Search for the cell housing the specified text and yield its (X, Y) center coordinate. 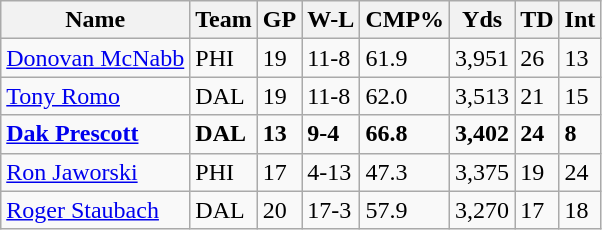
Donovan McNabb (96, 58)
17-3 (331, 210)
Int (580, 20)
26 (537, 58)
18 (580, 210)
20 (279, 210)
W-L (331, 20)
47.3 (405, 172)
15 (580, 96)
9-4 (331, 134)
TD (537, 20)
Tony Romo (96, 96)
21 (537, 96)
8 (580, 134)
62.0 (405, 96)
3,402 (482, 134)
GP (279, 20)
Ron Jaworski (96, 172)
Team (224, 20)
3,513 (482, 96)
Name (96, 20)
3,375 (482, 172)
CMP% (405, 20)
Dak Prescott (96, 134)
4-13 (331, 172)
Roger Staubach (96, 210)
66.8 (405, 134)
61.9 (405, 58)
3,270 (482, 210)
Yds (482, 20)
3,951 (482, 58)
57.9 (405, 210)
